Find where the given text appears and provide that cell's center as [X, Y] coordinate. 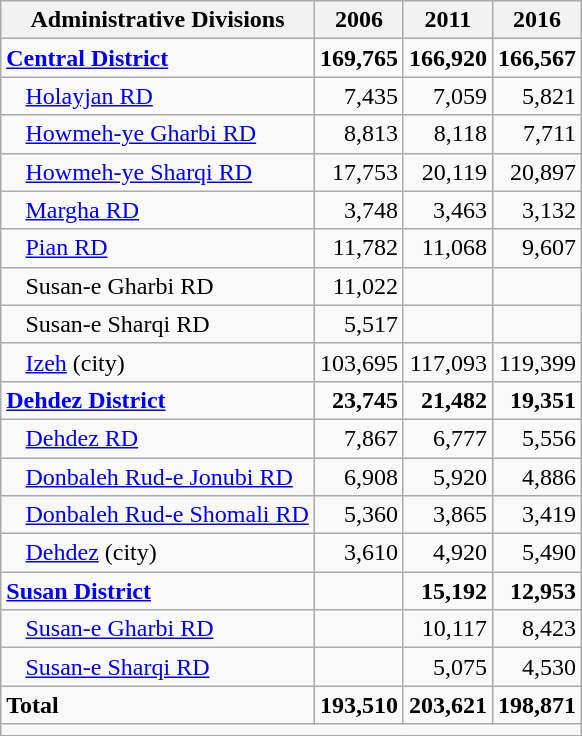
10,117 [448, 629]
Total [158, 705]
11,068 [448, 248]
Holayjan RD [158, 96]
Pian RD [158, 248]
103,695 [358, 362]
9,607 [536, 248]
3,132 [536, 210]
5,075 [448, 667]
169,765 [358, 58]
8,423 [536, 629]
11,022 [358, 286]
8,118 [448, 134]
Donbaleh Rud-e Shomali RD [158, 515]
3,463 [448, 210]
20,119 [448, 172]
4,530 [536, 667]
Susan District [158, 591]
5,360 [358, 515]
Howmeh-ye Gharbi RD [158, 134]
7,435 [358, 96]
Izeh (city) [158, 362]
3,610 [358, 553]
Dehdez (city) [158, 553]
21,482 [448, 400]
Dehdez RD [158, 438]
7,059 [448, 96]
5,556 [536, 438]
4,886 [536, 477]
203,621 [448, 705]
19,351 [536, 400]
3,865 [448, 515]
7,867 [358, 438]
166,567 [536, 58]
Dehdez District [158, 400]
23,745 [358, 400]
6,908 [358, 477]
5,517 [358, 324]
119,399 [536, 362]
20,897 [536, 172]
Donbaleh Rud-e Jonubi RD [158, 477]
3,748 [358, 210]
117,093 [448, 362]
11,782 [358, 248]
5,821 [536, 96]
198,871 [536, 705]
Central District [158, 58]
2006 [358, 20]
5,490 [536, 553]
17,753 [358, 172]
Margha RD [158, 210]
7,711 [536, 134]
6,777 [448, 438]
8,813 [358, 134]
Howmeh-ye Sharqi RD [158, 172]
2011 [448, 20]
15,192 [448, 591]
3,419 [536, 515]
Administrative Divisions [158, 20]
2016 [536, 20]
12,953 [536, 591]
4,920 [448, 553]
5,920 [448, 477]
193,510 [358, 705]
166,920 [448, 58]
